Find where the given text appears and provide that cell's center as [x, y] coordinate. 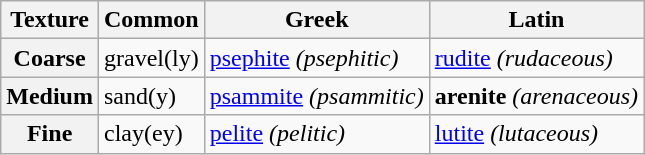
Texture [50, 20]
lutite (lutaceous) [536, 134]
Latin [536, 20]
Greek [316, 20]
gravel(ly) [151, 58]
clay(ey) [151, 134]
psammite (psammitic) [316, 96]
arenite (arenaceous) [536, 96]
sand(y) [151, 96]
Common [151, 20]
Coarse [50, 58]
psephite (psephitic) [316, 58]
rudite (rudaceous) [536, 58]
Medium [50, 96]
pelite (pelitic) [316, 134]
Fine [50, 134]
